Scan for the cell matching the given text and deliver its [X, Y] coordinate at center. 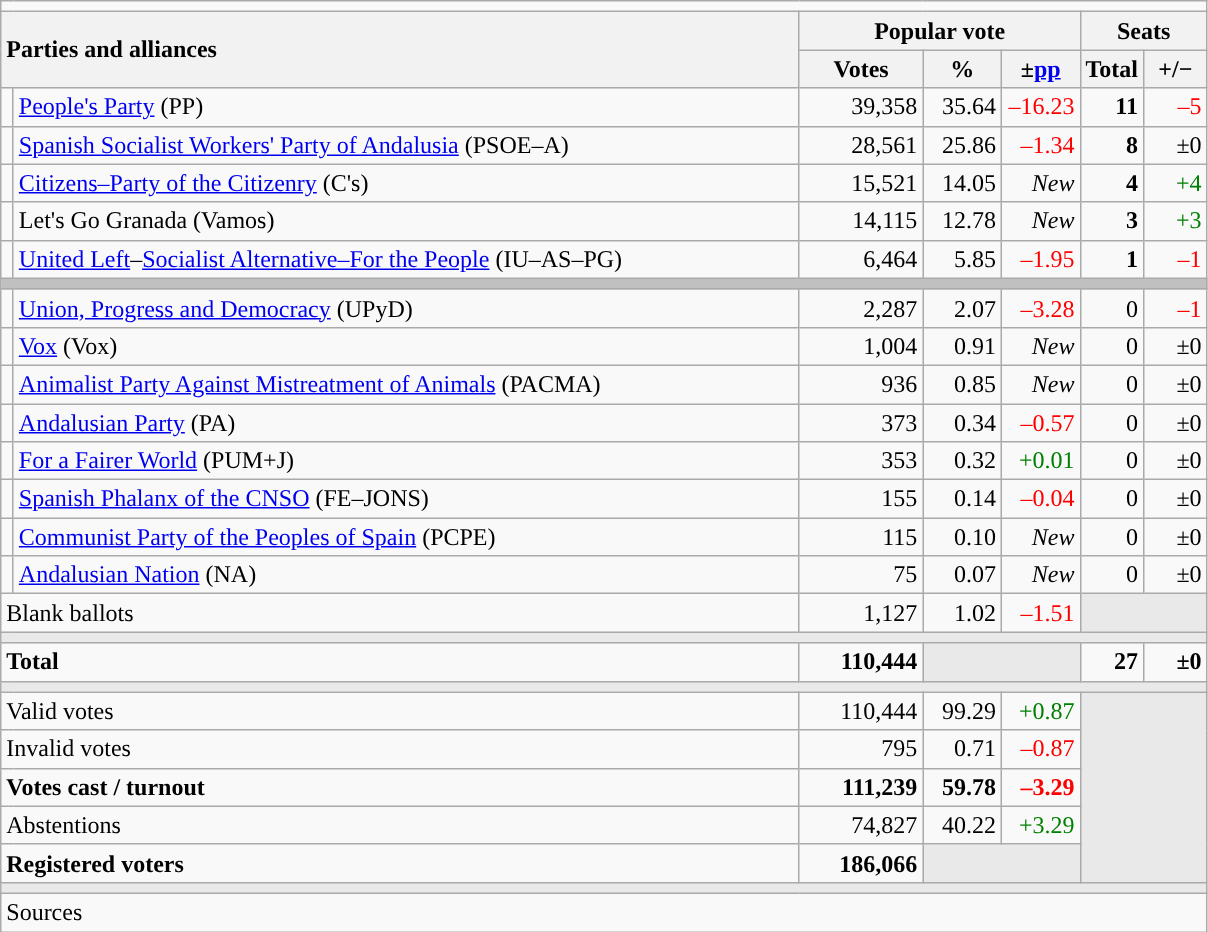
3 [1112, 221]
2,287 [861, 308]
35.64 [962, 107]
±pp [1040, 69]
373 [861, 423]
15,521 [861, 183]
United Left–Socialist Alternative–For the People (IU–AS–PG) [406, 259]
115 [861, 537]
Votes cast / turnout [400, 787]
25.86 [962, 145]
11 [1112, 107]
% [962, 69]
0.14 [962, 499]
1 [1112, 259]
39,358 [861, 107]
Andalusian Party (PA) [406, 423]
155 [861, 499]
2.07 [962, 308]
–0.04 [1040, 499]
0.71 [962, 749]
4 [1112, 183]
Union, Progress and Democracy (UPyD) [406, 308]
Invalid votes [400, 749]
0.10 [962, 537]
+0.01 [1040, 461]
+0.87 [1040, 711]
0.85 [962, 384]
0.07 [962, 575]
Votes [861, 69]
For a Fairer World (PUM+J) [406, 461]
Citizens–Party of the Citizenry (C's) [406, 183]
People's Party (PP) [406, 107]
1.02 [962, 613]
0.32 [962, 461]
0.91 [962, 346]
+/− [1176, 69]
Parties and alliances [400, 50]
–0.87 [1040, 749]
186,066 [861, 863]
Spanish Phalanx of the CNSO (FE–JONS) [406, 499]
Popular vote [940, 31]
59.78 [962, 787]
Registered voters [400, 863]
–5 [1176, 107]
40.22 [962, 825]
74,827 [861, 825]
0.34 [962, 423]
111,239 [861, 787]
+3.29 [1040, 825]
Spanish Socialist Workers' Party of Andalusia (PSOE–A) [406, 145]
12.78 [962, 221]
6,464 [861, 259]
Valid votes [400, 711]
795 [861, 749]
–1.34 [1040, 145]
Let's Go Granada (Vamos) [406, 221]
28,561 [861, 145]
Communist Party of the Peoples of Spain (PCPE) [406, 537]
Seats [1144, 31]
–0.57 [1040, 423]
+4 [1176, 183]
Vox (Vox) [406, 346]
–1.51 [1040, 613]
5.85 [962, 259]
27 [1112, 662]
–3.28 [1040, 308]
–16.23 [1040, 107]
–3.29 [1040, 787]
+3 [1176, 221]
1,127 [861, 613]
14,115 [861, 221]
Andalusian Nation (NA) [406, 575]
75 [861, 575]
Animalist Party Against Mistreatment of Animals (PACMA) [406, 384]
99.29 [962, 711]
Sources [604, 912]
Abstentions [400, 825]
–1.95 [1040, 259]
1,004 [861, 346]
Blank ballots [400, 613]
14.05 [962, 183]
936 [861, 384]
353 [861, 461]
8 [1112, 145]
